Identify which cell holds the provided text, then report its (X, Y) central coordinate. 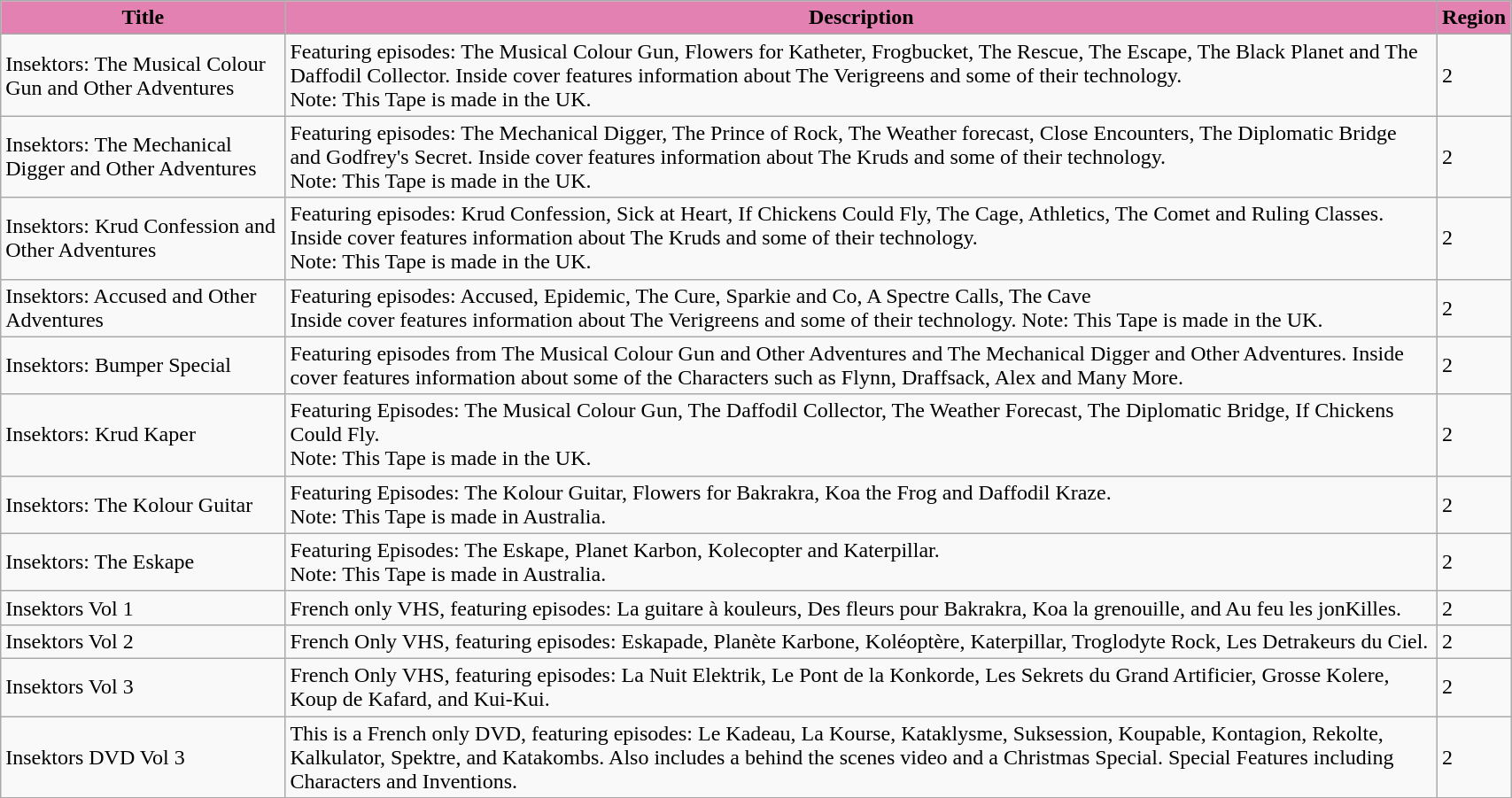
Insektors DVD Vol 3 (143, 756)
Insektors: Accused and Other Adventures (143, 308)
Insektors Vol 1 (143, 608)
Region (1474, 18)
Insektors: The Eskape (143, 562)
French Only VHS, featuring episodes: Eskapade, Planète Karbone, Koléoptère, Katerpillar, Troglodyte Rock, Les Detrakeurs du Ciel. (861, 641)
Insektors: Bumper Special (143, 365)
Insektors: The Mechanical Digger and Other Adventures (143, 157)
Featuring Episodes: The Eskape, Planet Karbon, Kolecopter and Katerpillar.Note: This Tape is made in Australia. (861, 562)
Featuring Episodes: The Kolour Guitar, Flowers for Bakrakra, Koa the Frog and Daffodil Kraze.Note: This Tape is made in Australia. (861, 505)
Insektors: The Kolour Guitar (143, 505)
Insektors: The Musical Colour Gun and Other Adventures (143, 75)
Insektors: Krud Kaper (143, 435)
Title (143, 18)
Description (861, 18)
Insektors Vol 3 (143, 687)
Insektors: Krud Confession and Other Adventures (143, 238)
French only VHS, featuring episodes: La guitare à kouleurs, Des fleurs pour Bakrakra, Koa la grenouille, and Au feu les jonKilles. (861, 608)
Insektors Vol 2 (143, 641)
